Return [X, Y] of the center of cell containing provided text 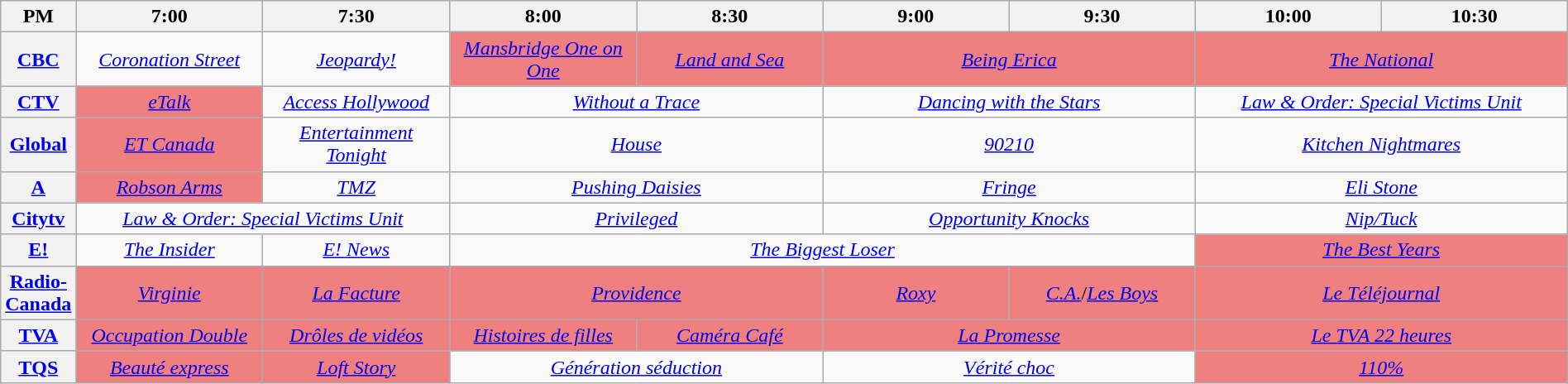
House [637, 144]
Pushing Daisies [637, 187]
Robson Arms [170, 187]
Mansbridge One on One [543, 60]
Le Téléjournal [1381, 293]
10:00 [1288, 17]
The Insider [170, 250]
Dancing with the Stars [1009, 102]
CTV [38, 102]
TVA [38, 335]
Land and Sea [729, 60]
Loft Story [356, 367]
A [38, 187]
10:30 [1474, 17]
La Facture [356, 293]
8:00 [543, 17]
Occupation Double [170, 335]
Citytv [38, 218]
The Biggest Loser [822, 250]
Opportunity Knocks [1009, 218]
7:30 [356, 17]
eTalk [170, 102]
Fringe [1009, 187]
Drôles de vidéos [356, 335]
TQS [38, 367]
The Best Years [1381, 250]
Privileged [637, 218]
Jeopardy! [356, 60]
Radio-Canada [38, 293]
Nip/Tuck [1381, 218]
ET Canada [170, 144]
Without a Trace [637, 102]
Access Hollywood [356, 102]
Le TVA 22 heures [1381, 335]
90210 [1009, 144]
9:00 [916, 17]
Eli Stone [1381, 187]
Providence [637, 293]
La Promesse [1009, 335]
8:30 [729, 17]
Vérité choc [1009, 367]
E! [38, 250]
Histoires de filles [543, 335]
PM [38, 17]
CBC [38, 60]
Génération séduction [637, 367]
Being Erica [1009, 60]
E! News [356, 250]
Caméra Café [729, 335]
Beauté express [170, 367]
Global [38, 144]
9:30 [1102, 17]
7:00 [170, 17]
110% [1381, 367]
The National [1381, 60]
C.A./Les Boys [1102, 293]
Coronation Street [170, 60]
Entertainment Tonight [356, 144]
Virginie [170, 293]
Kitchen Nightmares [1381, 144]
Roxy [916, 293]
TMZ [356, 187]
